Search for the cell housing the specified text and yield its (X, Y) center coordinate. 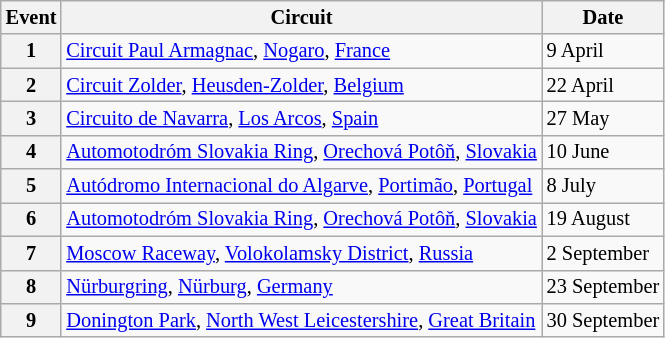
2 (32, 85)
6 (32, 219)
7 (32, 253)
Event (32, 17)
3 (32, 118)
Nürburgring, Nürburg, Germany (301, 287)
1 (32, 51)
4 (32, 152)
2 September (603, 253)
5 (32, 186)
9 (32, 320)
22 April (603, 85)
8 July (603, 186)
Donington Park, North West Leicestershire, Great Britain (301, 320)
Circuit Paul Armagnac, Nogaro, France (301, 51)
27 May (603, 118)
19 August (603, 219)
Autódromo Internacional do Algarve, Portimão, Portugal (301, 186)
8 (32, 287)
10 June (603, 152)
23 September (603, 287)
Moscow Raceway, Volokolamsky District, Russia (301, 253)
9 April (603, 51)
Date (603, 17)
Circuito de Navarra, Los Arcos, Spain (301, 118)
30 September (603, 320)
Circuit (301, 17)
Circuit Zolder, Heusden-Zolder, Belgium (301, 85)
